Identify which cell holds the provided text, then report its (x, y) central coordinate. 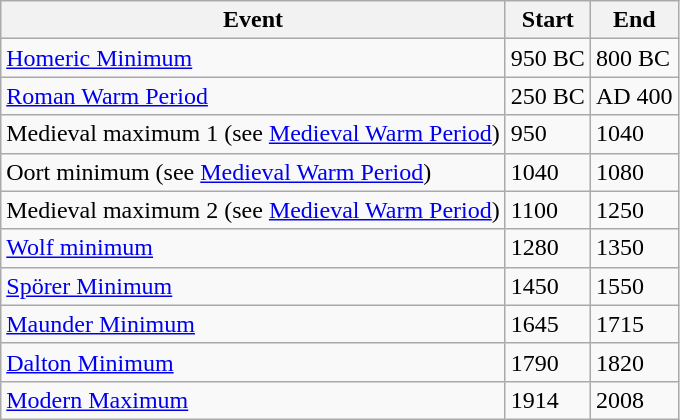
Dalton Minimum (254, 362)
Oort minimum (see Medieval Warm Period) (254, 172)
1820 (634, 362)
1280 (548, 248)
1350 (634, 248)
1450 (548, 286)
Medieval maximum 2 (see Medieval Warm Period) (254, 210)
AD 400 (634, 96)
1645 (548, 324)
Roman Warm Period (254, 96)
800 BC (634, 58)
2008 (634, 400)
1250 (634, 210)
1100 (548, 210)
End (634, 20)
Spörer Minimum (254, 286)
950 BC (548, 58)
Medieval maximum 1 (see Medieval Warm Period) (254, 134)
1715 (634, 324)
1914 (548, 400)
Modern Maximum (254, 400)
Event (254, 20)
950 (548, 134)
Maunder Minimum (254, 324)
1080 (634, 172)
Wolf minimum (254, 248)
Homeric Minimum (254, 58)
1550 (634, 286)
250 BC (548, 96)
Start (548, 20)
1790 (548, 362)
